From the cell containing the given text, extract its center point as (X, Y) coordinate. 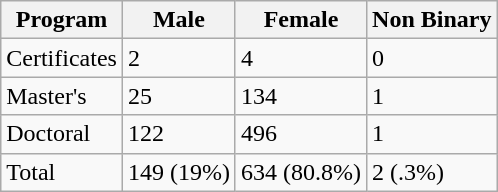
25 (178, 96)
Male (178, 20)
Total (62, 172)
134 (300, 96)
Program (62, 20)
2 (.3%) (432, 172)
Female (300, 20)
122 (178, 134)
4 (300, 58)
634 (80.8%) (300, 172)
Certificates (62, 58)
0 (432, 58)
Non Binary (432, 20)
496 (300, 134)
149 (19%) (178, 172)
2 (178, 58)
Master's (62, 96)
Doctoral (62, 134)
